Pinpoint the cell where the given text exists, returning its [X, Y] midpoint coordinate. 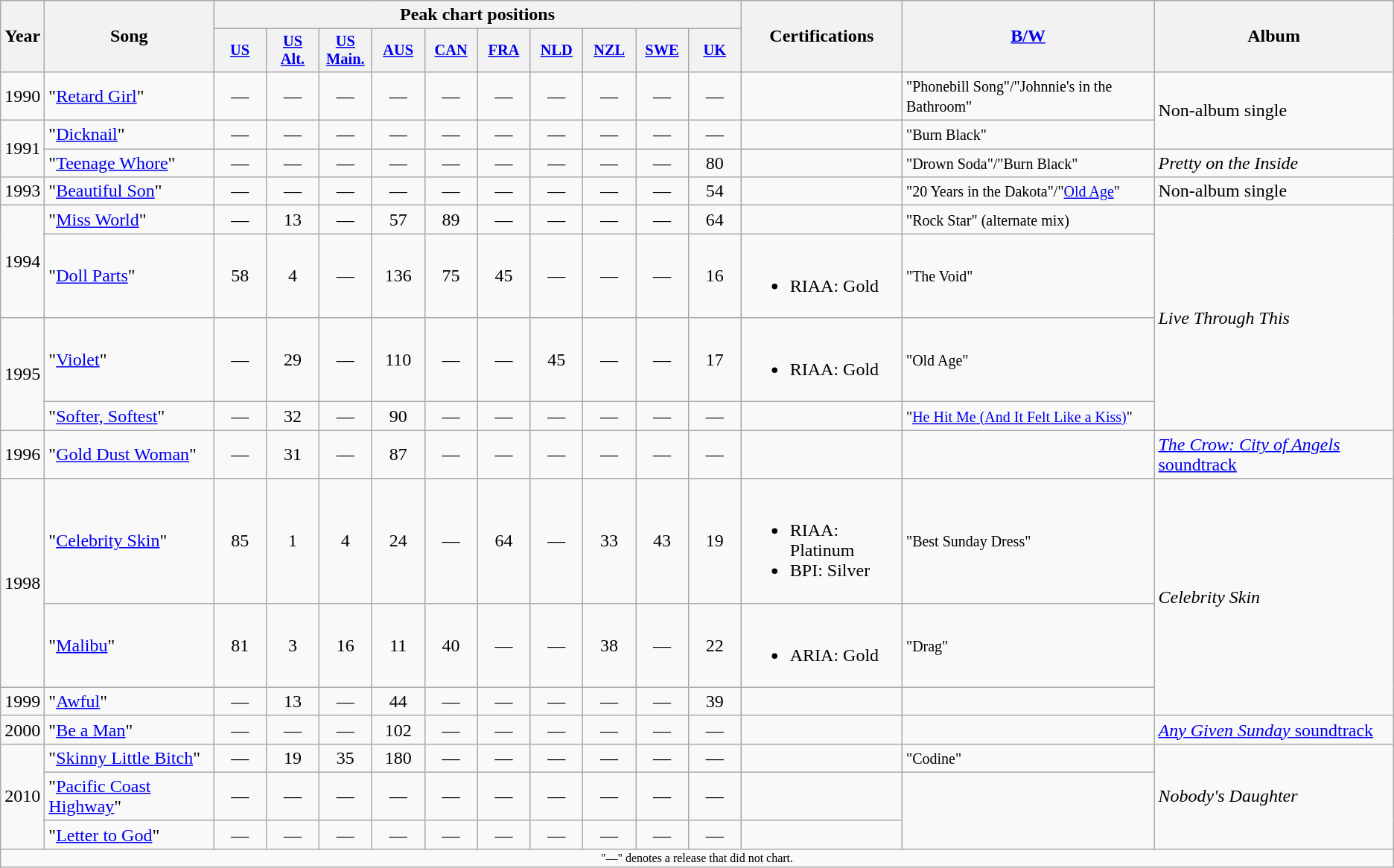
1 [293, 540]
75 [451, 275]
24 [398, 540]
USMain. [346, 51]
"Softer, Softest" [130, 416]
87 [398, 454]
80 [715, 163]
B/W [1028, 36]
85 [240, 540]
Song [130, 36]
29 [293, 360]
"The Void" [1028, 275]
"Dicknail" [130, 135]
"Burn Black" [1028, 135]
40 [451, 645]
"Old Age" [1028, 360]
The Crow: City of Angels soundtrack [1273, 454]
"Celebrity Skin" [130, 540]
89 [451, 220]
NZL [609, 51]
1998 [22, 583]
"Letter to God" [130, 835]
"Gold Dust Woman" [130, 454]
1994 [22, 262]
57 [398, 220]
"Miss World" [130, 220]
"Violet" [130, 360]
Certifications [821, 36]
33 [609, 540]
Album [1273, 36]
"Phonebill Song"/"Johnnie's in the Bathroom" [1028, 95]
Pretty on the Inside [1273, 163]
Celebrity Skin [1273, 597]
102 [398, 730]
Any Given Sunday soundtrack [1273, 730]
UK [715, 51]
35 [346, 758]
RIAA: PlatinumBPI: Silver [821, 540]
Nobody's Daughter [1273, 797]
1993 [22, 191]
"Doll Parts" [130, 275]
1999 [22, 701]
FRA [503, 51]
NLD [557, 51]
"He Hit Me (And It Felt Like a Kiss)" [1028, 416]
"Beautiful Son" [130, 191]
136 [398, 275]
AUS [398, 51]
90 [398, 416]
44 [398, 701]
2000 [22, 730]
2010 [22, 797]
"Codine" [1028, 758]
81 [240, 645]
"Awful" [130, 701]
"Drown Soda"/"Burn Black" [1028, 163]
110 [398, 360]
1995 [22, 374]
32 [293, 416]
180 [398, 758]
Year [22, 36]
31 [293, 454]
USAlt. [293, 51]
54 [715, 191]
"Malibu" [130, 645]
58 [240, 275]
38 [609, 645]
Peak chart positions [478, 15]
"—" denotes a release that did not chart. [697, 858]
1996 [22, 454]
"Skinny Little Bitch" [130, 758]
"Best Sunday Dress" [1028, 540]
39 [715, 701]
11 [398, 645]
1990 [22, 95]
"Teenage Whore" [130, 163]
"Be a Man" [130, 730]
1991 [22, 149]
"Pacific Coast Highway" [130, 797]
3 [293, 645]
US [240, 51]
17 [715, 360]
ARIA: Gold [821, 645]
Live Through This [1273, 318]
"20 Years in the Dakota"/"Old Age" [1028, 191]
43 [663, 540]
"Retard Girl" [130, 95]
"Rock Star" (alternate mix) [1028, 220]
"Drag" [1028, 645]
CAN [451, 51]
SWE [663, 51]
22 [715, 645]
